Provide the (X, Y) coordinate of the cell's center where the given text is located.  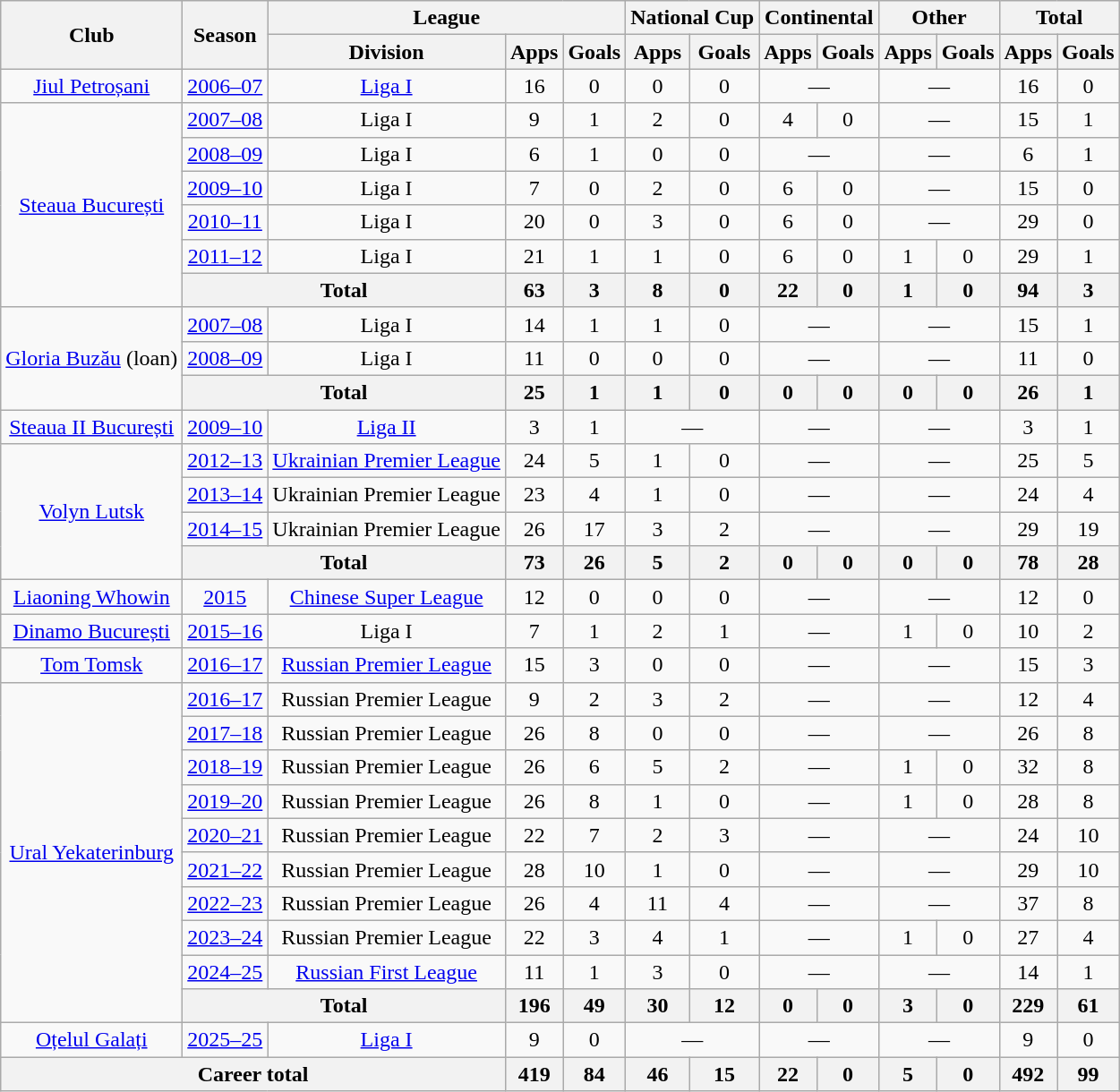
2012–13 (226, 461)
2017–18 (226, 733)
229 (1028, 1006)
2021–22 (226, 869)
2023–24 (226, 937)
27 (1028, 937)
Liaoning Whowin (91, 597)
73 (534, 563)
419 (534, 1074)
2022–23 (226, 903)
2013–14 (226, 495)
37 (1028, 903)
Career total (253, 1074)
National Cup (693, 18)
94 (1028, 290)
Liga II (387, 427)
2015–16 (226, 631)
Continental (819, 18)
Jiul Petroșani (91, 86)
Russian First League (387, 971)
Volyn Lutsk (91, 512)
46 (658, 1074)
Dinamo București (91, 631)
Other (939, 18)
Season (226, 35)
Steaua București (91, 205)
2014–15 (226, 529)
19 (1088, 529)
Tom Tomsk (91, 665)
Club (91, 35)
20 (534, 222)
99 (1088, 1074)
Gloria Buzău (loan) (91, 358)
Steaua II București (91, 427)
30 (658, 1006)
2020–21 (226, 835)
196 (534, 1006)
2018–19 (226, 767)
49 (594, 1006)
Chinese Super League (387, 597)
2019–20 (226, 801)
492 (1028, 1074)
2024–25 (226, 971)
2006–07 (226, 86)
2025–25 (226, 1040)
78 (1028, 563)
21 (534, 256)
61 (1088, 1006)
Oțelul Galați (91, 1040)
84 (594, 1074)
23 (534, 495)
Ural Yekaterinburg (91, 852)
2010–11 (226, 222)
63 (534, 290)
17 (594, 529)
Division (387, 52)
2011–12 (226, 256)
32 (1028, 767)
League (447, 18)
2015 (226, 597)
